Output the (x, y) coordinate of the center of the cell containing the given text.  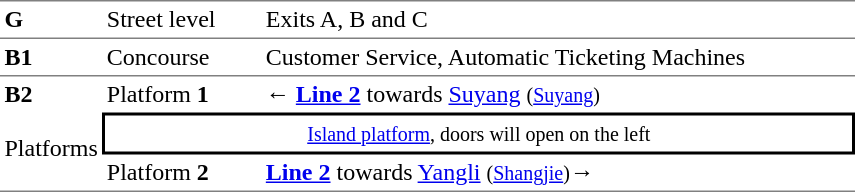
Concourse (182, 58)
Customer Service, Automatic Ticketing Machines (558, 58)
G (51, 19)
B2Platforms (51, 134)
B1 (51, 58)
Street level (182, 19)
Platform 2 (182, 173)
Line 2 towards Yangli (Shangjie)→ (558, 173)
Exits A, B and C (558, 19)
Island platform, doors will open on the left (478, 133)
← Line 2 towards Suyang (Suyang) (558, 94)
Platform 1 (182, 94)
